Pinpoint the cell where the given text exists, returning its [x, y] midpoint coordinate. 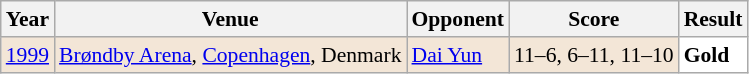
Opponent [458, 19]
Score [594, 19]
Year [28, 19]
Venue [230, 19]
Gold [714, 55]
1999 [28, 55]
Dai Yun [458, 55]
Brøndby Arena, Copenhagen, Denmark [230, 55]
11–6, 6–11, 11–10 [594, 55]
Result [714, 19]
